Capture the cell that displays the provided text and extract its [X, Y] central coordinate. 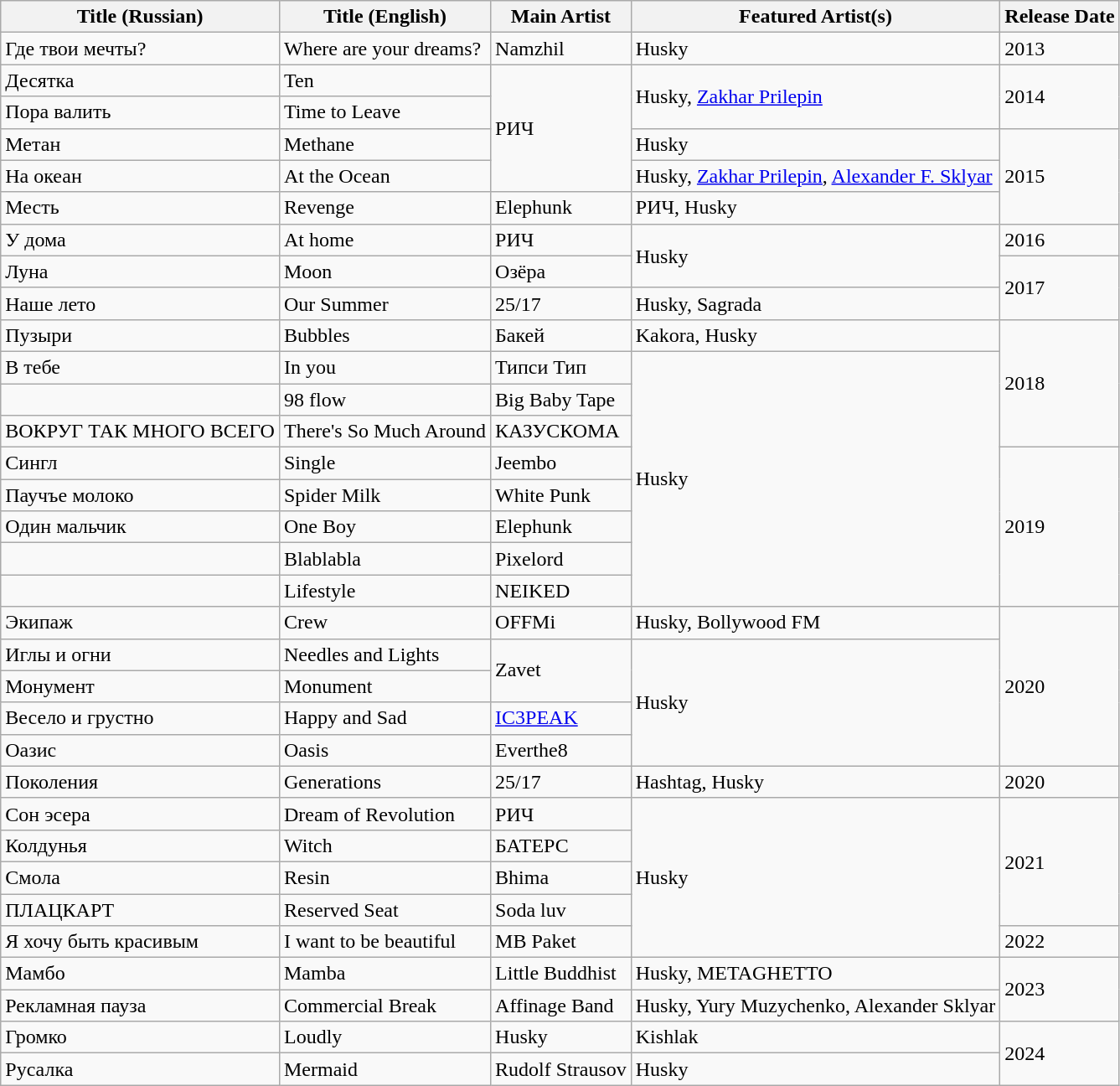
Crew [385, 623]
Pixelord [561, 559]
Русалка [141, 1069]
At the Ocean [385, 176]
Луна [141, 271]
2024 [1060, 1053]
Husky, Yury Muzychenko, Alexander Sklyar [816, 1006]
ПЛАЦКАРТ [141, 909]
Оазис [141, 750]
Я хочу быть красивым [141, 942]
БАТЕРС [561, 846]
Бакей [561, 335]
Resin [385, 877]
Пузыри [141, 335]
ВОКРУГ ТАК МНОГО ВСЕГО [141, 432]
Рекламная пауза [141, 1006]
NEIKED [561, 591]
Kakora, Husky [816, 335]
Kishlak [816, 1037]
2014 [1060, 96]
Husky, METAGHETTO [816, 974]
Lifestyle [385, 591]
2021 [1060, 861]
Happy and Sad [385, 718]
Иглы и огни [141, 654]
Озёра [561, 271]
Commercial Break [385, 1006]
Reserved Seat [385, 909]
Our Summer [385, 303]
Where are your dreams? [385, 49]
Husky, Bollywood FM [816, 623]
Rudolf Strausov [561, 1069]
Dream of Revolution [385, 814]
At home [385, 240]
2017 [1060, 287]
Смола [141, 877]
OFFMi [561, 623]
Namzhil [561, 49]
Месть [141, 208]
Witch [385, 846]
Bhima [561, 877]
IC3PEAK [561, 718]
98 flow [385, 400]
Title (English) [385, 17]
Один мальчик [141, 527]
РИЧ, Husky [816, 208]
Main Artist [561, 17]
Колдунья [141, 846]
Десятка [141, 80]
Methane [385, 144]
Title (Russian) [141, 17]
Big Baby Tape [561, 400]
Blablabla [385, 559]
КАЗУСКОМА [561, 432]
Ten [385, 80]
There's So Much Around [385, 432]
Пора валить [141, 112]
Revenge [385, 208]
Zavet [561, 670]
Cингл [141, 463]
Экипаж [141, 623]
Moon [385, 271]
В тебе [141, 367]
2015 [1060, 176]
Loudly [385, 1037]
2022 [1060, 942]
Hashtag, Husky [816, 782]
Little Buddhist [561, 974]
Поколения [141, 782]
Featured Artist(s) [816, 17]
Громко [141, 1037]
Husky, Zakhar Prilepin, Alexander F. Sklyar [816, 176]
Needles and Lights [385, 654]
Bubbles [385, 335]
Oasis [385, 750]
Mamba [385, 974]
Jeembo [561, 463]
Husky, Sagrada [816, 303]
Husky, Zakhar Prilepin [816, 96]
2023 [1060, 990]
One Boy [385, 527]
Monument [385, 686]
Наше лето [141, 303]
MB Paket [561, 942]
2016 [1060, 240]
Soda luv [561, 909]
Монумент [141, 686]
2019 [1060, 527]
In you [385, 367]
У дома [141, 240]
Single [385, 463]
Сон эсера [141, 814]
I want to be beautiful [385, 942]
2013 [1060, 49]
Release Date [1060, 17]
Everthe8 [561, 750]
Паучъе молоко [141, 495]
Типси Тип [561, 367]
Где твои мечты? [141, 49]
Affinage Band [561, 1006]
Mermaid [385, 1069]
Spider Milk [385, 495]
2018 [1060, 383]
Метан [141, 144]
White Punk [561, 495]
Весело и грустно [141, 718]
Time to Leave [385, 112]
Мамбо [141, 974]
На океан [141, 176]
Generations [385, 782]
